Return the [X, Y] coordinate for the center point of the cell that contains the specified text.  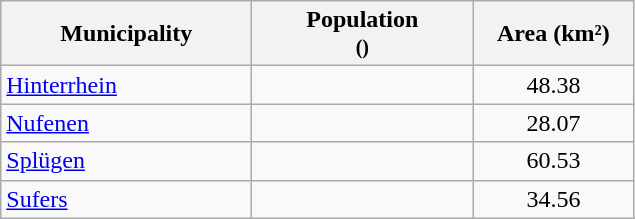
60.53 [554, 161]
Splügen [126, 161]
Population () [362, 34]
Nufenen [126, 123]
34.56 [554, 199]
Sufers [126, 199]
Area (km²) [554, 34]
48.38 [554, 85]
28.07 [554, 123]
Hinterrhein [126, 85]
Municipality [126, 34]
